Identify which cell holds the provided text, then report its (X, Y) central coordinate. 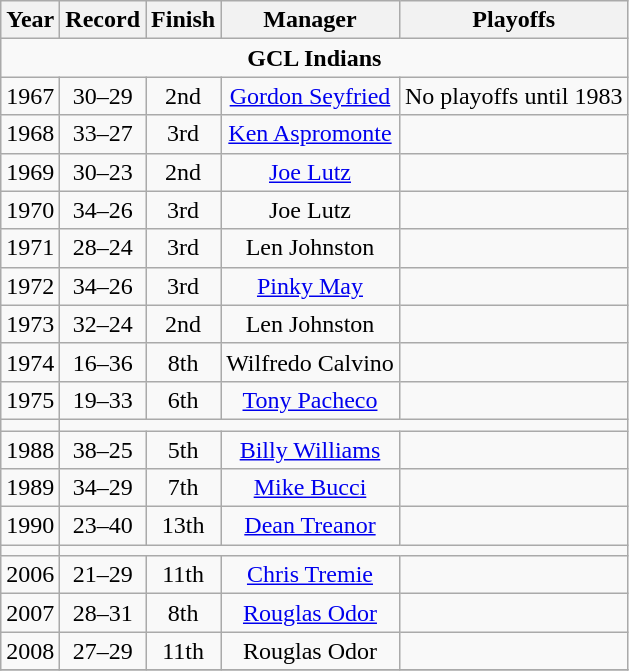
1971 (30, 248)
2006 (30, 575)
1972 (30, 286)
1988 (30, 449)
23–40 (103, 526)
Playoffs (514, 20)
Manager (310, 20)
1990 (30, 526)
1967 (30, 96)
30–29 (103, 96)
34–29 (103, 488)
6th (184, 400)
Pinky May (310, 286)
16–36 (103, 362)
13th (184, 526)
Mike Bucci (310, 488)
Billy Williams (310, 449)
38–25 (103, 449)
2007 (30, 613)
21–29 (103, 575)
27–29 (103, 651)
1973 (30, 324)
30–23 (103, 172)
Ken Aspromonte (310, 134)
Year (30, 20)
1969 (30, 172)
33–27 (103, 134)
28–31 (103, 613)
Finish (184, 20)
Dean Treanor (310, 526)
GCL Indians (314, 58)
1989 (30, 488)
Gordon Seyfried (310, 96)
1974 (30, 362)
1975 (30, 400)
19–33 (103, 400)
5th (184, 449)
32–24 (103, 324)
Wilfredo Calvino (310, 362)
7th (184, 488)
1968 (30, 134)
Chris Tremie (310, 575)
No playoffs until 1983 (514, 96)
Tony Pacheco (310, 400)
1970 (30, 210)
2008 (30, 651)
28–24 (103, 248)
Record (103, 20)
